Capture the cell that displays the provided text and extract its (X, Y) central coordinate. 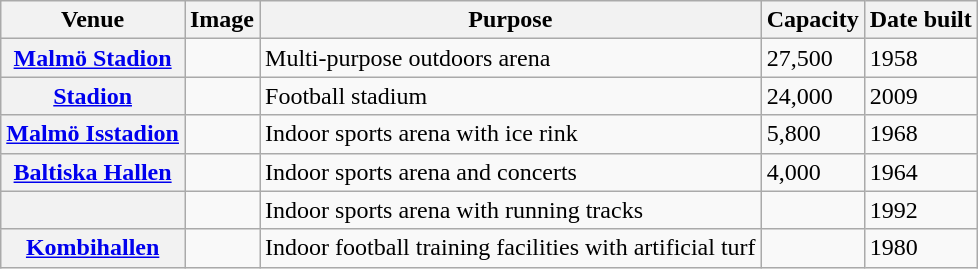
Football stadium (511, 96)
27,500 (812, 58)
Capacity (812, 20)
Kombihallen (93, 248)
2009 (920, 96)
1968 (920, 134)
Image (222, 20)
4,000 (812, 172)
Purpose (511, 20)
1992 (920, 210)
1964 (920, 172)
5,800 (812, 134)
1980 (920, 248)
24,000 (812, 96)
Malmö Isstadion (93, 134)
Venue (93, 20)
1958 (920, 58)
Stadion (93, 96)
Indoor football training facilities with artificial turf (511, 248)
Indoor sports arena with running tracks (511, 210)
Malmö Stadion (93, 58)
Indoor sports arena with ice rink (511, 134)
Multi-purpose outdoors arena (511, 58)
Indoor sports arena and concerts (511, 172)
Baltiska Hallen (93, 172)
Date built (920, 20)
